Search for the cell housing the specified text and yield its [x, y] center coordinate. 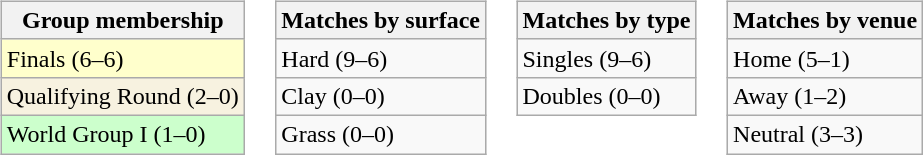
Matches by surface [381, 20]
Clay (0–0) [381, 96]
Qualifying Round (2–0) [122, 96]
Group membership [122, 20]
Doubles (0–0) [606, 96]
Singles (9–6) [606, 58]
Matches by venue [826, 20]
Neutral (3–3) [826, 134]
Finals (6–6) [122, 58]
Grass (0–0) [381, 134]
Matches by type [606, 20]
World Group I (1–0) [122, 134]
Away (1–2) [826, 96]
Hard (9–6) [381, 58]
Home (5–1) [826, 58]
